For the text-containing cell, return its midpoint in (x, y) coordinate format. 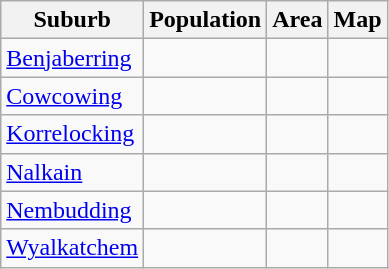
Suburb (72, 20)
Map (358, 20)
Benjaberring (72, 58)
Nembudding (72, 210)
Wyalkatchem (72, 248)
Cowcowing (72, 96)
Nalkain (72, 172)
Population (206, 20)
Korrelocking (72, 134)
Area (298, 20)
